Capture the cell that displays the provided text and extract its [X, Y] central coordinate. 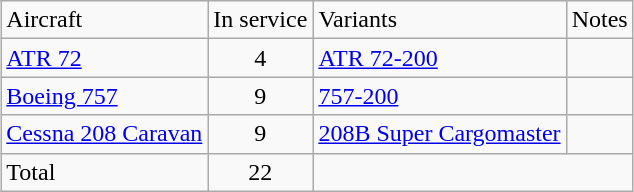
22 [260, 172]
ATR 72 [104, 58]
4 [260, 58]
Variants [440, 20]
ATR 72-200 [440, 58]
Cessna 208 Caravan [104, 134]
757-200 [440, 96]
Boeing 757 [104, 96]
Aircraft [104, 20]
Notes [600, 20]
Total [104, 172]
In service [260, 20]
208B Super Cargomaster [440, 134]
